Search for the cell housing the specified text and yield its (x, y) center coordinate. 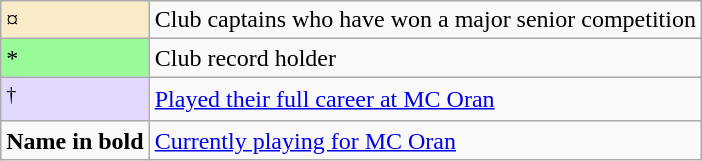
Currently playing for MC Oran (425, 140)
¤ (75, 20)
Played their full career at MC Oran (425, 100)
* (75, 58)
Name in bold (75, 140)
Club record holder (425, 58)
Club captains who have won a major senior competition (425, 20)
† (75, 100)
